Pinpoint the cell where the given text exists, returning its (x, y) midpoint coordinate. 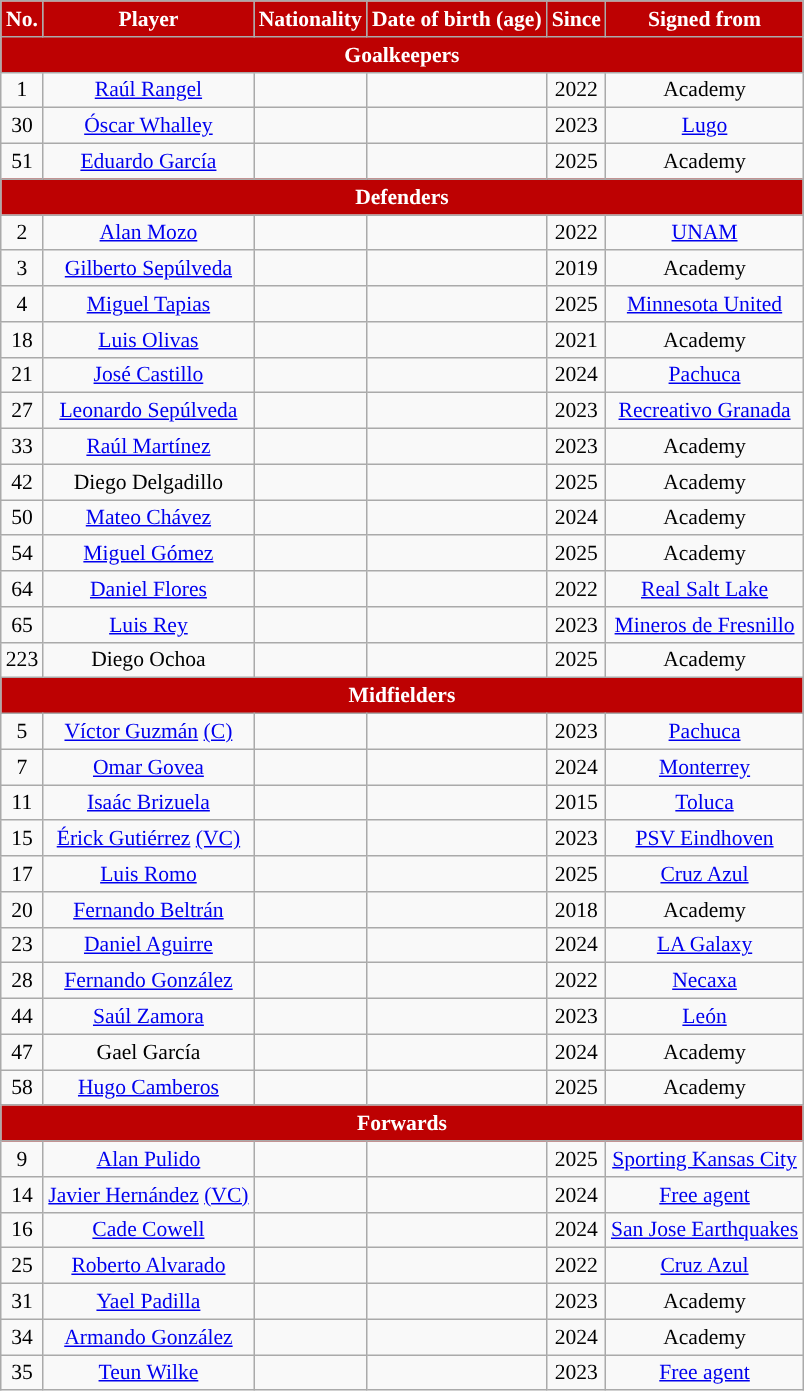
14 (22, 1195)
4 (22, 304)
Goalkeepers (402, 55)
44 (22, 1017)
30 (22, 126)
Mateo Chávez (148, 518)
20 (22, 910)
Daniel Aguirre (148, 945)
51 (22, 162)
23 (22, 945)
33 (22, 447)
31 (22, 1302)
Cade Cowell (148, 1230)
Saúl Zamora (148, 1017)
47 (22, 1052)
65 (22, 625)
42 (22, 482)
Defenders (402, 197)
16 (22, 1230)
Mineros de Fresnillo (704, 625)
Fernando González (148, 981)
Javier Hernández (VC) (148, 1195)
1 (22, 90)
Raúl Rangel (148, 90)
Érick Gutiérrez (VC) (148, 839)
Date of birth (age) (457, 19)
27 (22, 411)
Luis Romo (148, 874)
Alan Pulido (148, 1159)
Diego Delgadillo (148, 482)
Monterrey (704, 767)
3 (22, 269)
64 (22, 589)
9 (22, 1159)
Roberto Alvarado (148, 1266)
Isaác Brizuela (148, 803)
Miguel Gómez (148, 554)
50 (22, 518)
No. (22, 19)
2018 (576, 910)
2019 (576, 269)
7 (22, 767)
21 (22, 375)
UNAM (704, 233)
PSV Eindhoven (704, 839)
2 (22, 233)
León (704, 1017)
Necaxa (704, 981)
Sporting Kansas City (704, 1159)
17 (22, 874)
Daniel Flores (148, 589)
Armando González (148, 1337)
Yael Padilla (148, 1302)
2015 (576, 803)
Nationality (310, 19)
Víctor Guzmán (C) (148, 732)
San Jose Earthquakes (704, 1230)
18 (22, 340)
15 (22, 839)
Omar Govea (148, 767)
Raúl Martínez (148, 447)
Toluca (704, 803)
34 (22, 1337)
Eduardo García (148, 162)
Miguel Tapias (148, 304)
5 (22, 732)
11 (22, 803)
LA Galaxy (704, 945)
Leonardo Sepúlveda (148, 411)
Player (148, 19)
58 (22, 1088)
25 (22, 1266)
Hugo Camberos (148, 1088)
Since (576, 19)
Gilberto Sepúlveda (148, 269)
Lugo (704, 126)
35 (22, 1373)
Fernando Beltrán (148, 910)
28 (22, 981)
Signed from (704, 19)
Alan Mozo (148, 233)
54 (22, 554)
Recreativo Granada (704, 411)
Diego Ochoa (148, 660)
223 (22, 660)
Minnesota United (704, 304)
Forwards (402, 1124)
Real Salt Lake (704, 589)
Gael García (148, 1052)
Luis Rey (148, 625)
Midfielders (402, 696)
Óscar Whalley (148, 126)
Luis Olivas (148, 340)
2021 (576, 340)
Teun Wilke (148, 1373)
José Castillo (148, 375)
